Pinpoint the cell where the given text exists, returning its (X, Y) midpoint coordinate. 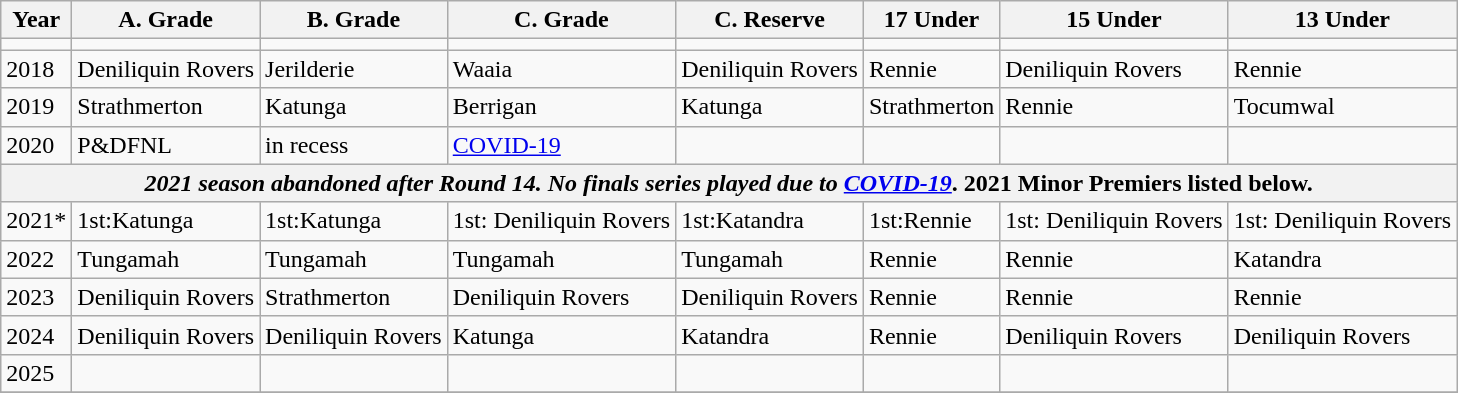
Jerilderie (354, 69)
17 Under (931, 20)
P&DFNL (166, 145)
A. Grade (166, 20)
2025 (36, 373)
in recess (354, 145)
C. Reserve (770, 20)
Year (36, 20)
2022 (36, 259)
Waaia (561, 69)
2021 season abandoned after Round 14. No finals series played due to COVID-19. 2021 Minor Premiers listed below. (729, 183)
1st:Rennie (931, 221)
COVID-19 (561, 145)
2019 (36, 107)
Berrigan (561, 107)
Tocumwal (1342, 107)
2021* (36, 221)
1st:Katandra (770, 221)
B. Grade (354, 20)
15 Under (1114, 20)
C. Grade (561, 20)
2023 (36, 297)
13 Under (1342, 20)
2018 (36, 69)
2024 (36, 335)
2020 (36, 145)
